Determine the (X, Y) coordinate at the center of the cell enclosing the given text.  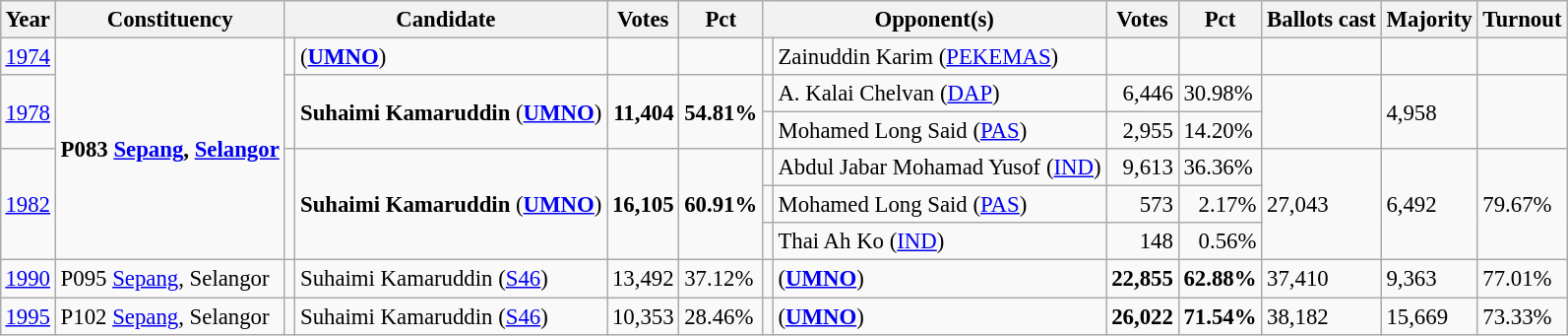
Thai Ah Ko (IND) (939, 241)
30.98% (1221, 94)
0.56% (1221, 241)
37.12% (721, 279)
37,410 (1321, 279)
9,363 (1429, 279)
148 (1142, 241)
Abdul Jabar Mohamad Yusof (IND) (939, 168)
36.36% (1221, 168)
60.91% (721, 205)
15,669 (1429, 316)
11,404 (644, 112)
28.46% (721, 316)
26,022 (1142, 316)
Opponent(s) (935, 20)
14.20% (1221, 131)
6,492 (1429, 205)
77.01% (1522, 279)
573 (1142, 205)
Majority (1429, 20)
79.67% (1522, 205)
9,613 (1142, 168)
P083 Sepang, Selangor (169, 149)
A. Kalai Chelvan (DAP) (939, 94)
1982 (28, 205)
Year (28, 20)
Constituency (169, 20)
54.81% (721, 112)
62.88% (1221, 279)
2.17% (1221, 205)
Turnout (1522, 20)
1978 (28, 112)
1974 (28, 56)
1990 (28, 279)
Ballots cast (1321, 20)
38,182 (1321, 316)
6,446 (1142, 94)
10,353 (644, 316)
27,043 (1321, 205)
P095 Sepang, Selangor (169, 279)
16,105 (644, 205)
P102 Sepang, Selangor (169, 316)
1995 (28, 316)
Zainuddin Karim (PEKEMAS) (939, 56)
Candidate (446, 20)
4,958 (1429, 112)
71.54% (1221, 316)
13,492 (644, 279)
2,955 (1142, 131)
73.33% (1522, 316)
22,855 (1142, 279)
